Find where the given text appears and provide that cell's center as [X, Y] coordinate. 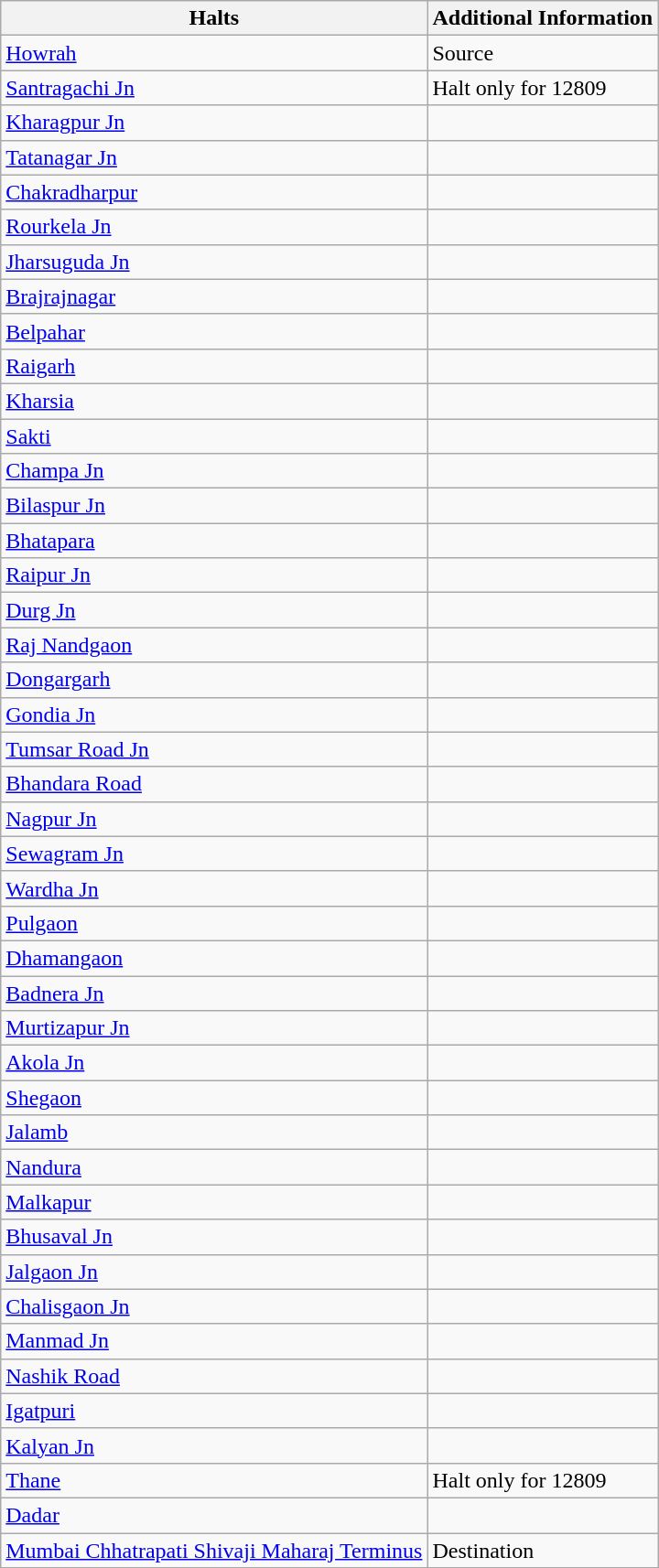
Raj Nandgaon [214, 645]
Kharagpur Jn [214, 123]
Nashik Road [214, 1376]
Kharsia [214, 401]
Akola Jn [214, 1063]
Bhusaval Jn [214, 1237]
Jalamb [214, 1133]
Santragachi Jn [214, 88]
Igatpuri [214, 1411]
Sakti [214, 436]
Manmad Jn [214, 1341]
Rourkela Jn [214, 227]
Murtizapur Jn [214, 1028]
Dadar [214, 1515]
Additional Information [543, 18]
Bilaspur Jn [214, 506]
Tatanagar Jn [214, 157]
Chakradharpur [214, 192]
Thane [214, 1480]
Howrah [214, 53]
Bhandara Road [214, 784]
Champa Jn [214, 471]
Sewagram Jn [214, 854]
Dongargarh [214, 680]
Destination [543, 1551]
Malkapur [214, 1202]
Nandura [214, 1167]
Raigarh [214, 366]
Pulgaon [214, 923]
Raipur Jn [214, 575]
Wardha Jn [214, 888]
Halts [214, 18]
Source [543, 53]
Mumbai Chhatrapati Shivaji Maharaj Terminus [214, 1551]
Jharsuguda Jn [214, 262]
Durg Jn [214, 610]
Nagpur Jn [214, 819]
Chalisgaon Jn [214, 1306]
Kalyan Jn [214, 1445]
Gondia Jn [214, 714]
Dhamangaon [214, 958]
Jalgaon Jn [214, 1272]
Tumsar Road Jn [214, 749]
Bhatapara [214, 541]
Shegaon [214, 1098]
Badnera Jn [214, 993]
Belpahar [214, 331]
Brajrajnagar [214, 296]
